Pinpoint the cell where the given text exists, returning its (X, Y) midpoint coordinate. 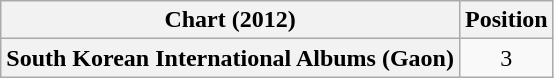
3 (506, 58)
Chart (2012) (230, 20)
Position (506, 20)
South Korean International Albums (Gaon) (230, 58)
